Extract the (x, y) coordinate from the center of the cell holding the provided text.  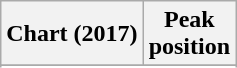
Chart (2017) (72, 34)
Peakposition (189, 34)
